Return (X, Y) of the center of cell containing provided text 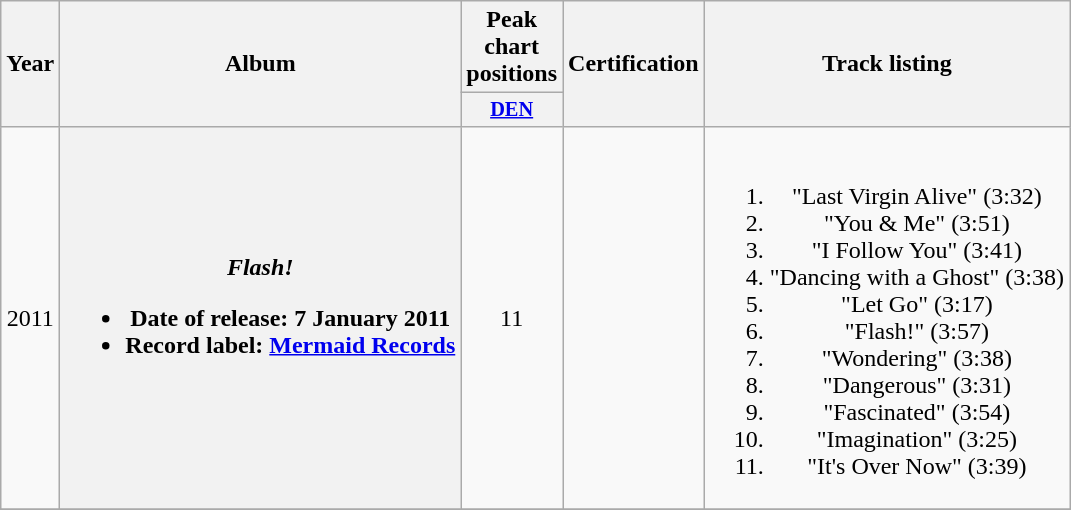
11 (512, 318)
2011 (30, 318)
Certification (634, 64)
DEN (512, 110)
Album (260, 64)
Year (30, 64)
Track listing (886, 64)
Flash!Date of release: 7 January 2011Record label: Mermaid Records (260, 318)
Peak chart positions (512, 47)
